Locate the cell with the specified text and output its (x, y) center coordinate. 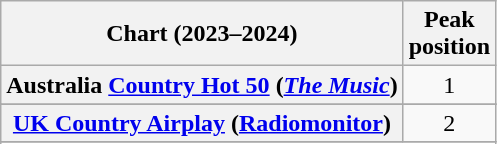
Chart (2023–2024) (202, 34)
Peakposition (449, 34)
Australia Country Hot 50 (The Music) (202, 85)
1 (449, 85)
UK Country Airplay (Radiomonitor) (202, 123)
2 (449, 123)
